Extract the [X, Y] coordinate from the center of the cell holding the provided text.  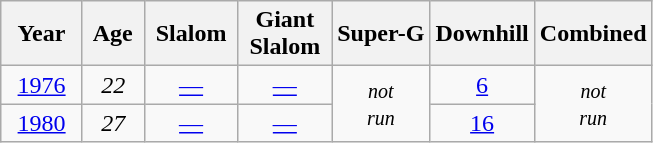
6 [482, 85]
Downhill [482, 34]
Giant Slalom [285, 34]
27 [113, 123]
Combined [593, 34]
22 [113, 85]
1980 [42, 123]
16 [482, 123]
Age [113, 34]
1976 [42, 85]
Super-G [381, 34]
Year [42, 34]
Slalom [191, 34]
